Provide the [X, Y] coordinate of the cell's center where the given text is located.  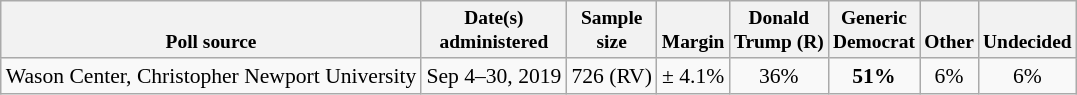
36% [778, 76]
Sep 4–30, 2019 [494, 76]
Date(s)administered [494, 30]
Other [950, 30]
GenericDemocrat [874, 30]
± 4.1% [693, 76]
Wason Center, Christopher Newport University [212, 76]
51% [874, 76]
Poll source [212, 30]
Margin [693, 30]
Samplesize [612, 30]
DonaldTrump (R) [778, 30]
Undecided [1027, 30]
726 (RV) [612, 76]
